Search for the cell housing the specified text and yield its (x, y) center coordinate. 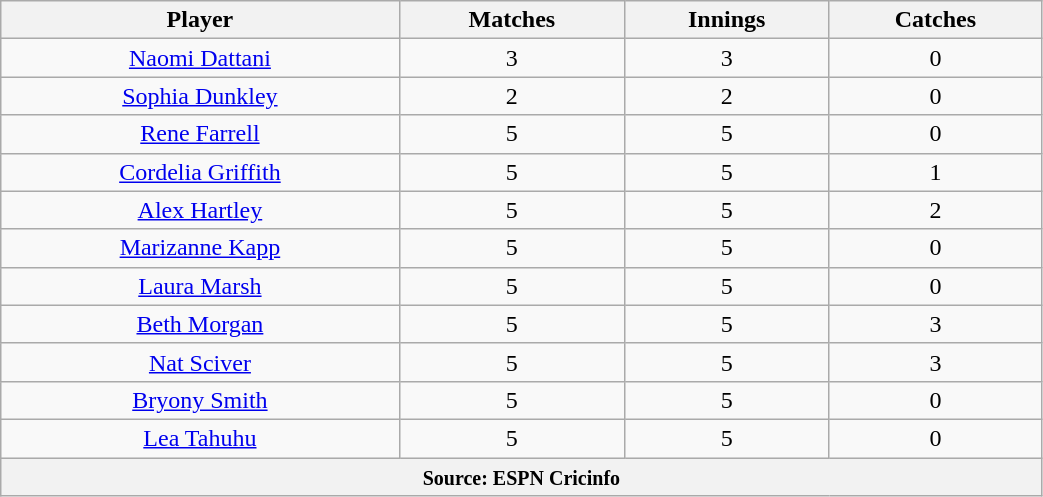
Innings (727, 20)
Laura Marsh (200, 286)
Beth Morgan (200, 324)
Naomi Dattani (200, 58)
1 (936, 172)
Player (200, 20)
Rene Farrell (200, 134)
Nat Sciver (200, 362)
Matches (512, 20)
Catches (936, 20)
Sophia Dunkley (200, 96)
Source: ESPN Cricinfo (522, 477)
Marizanne Kapp (200, 248)
Cordelia Griffith (200, 172)
Bryony Smith (200, 400)
Alex Hartley (200, 210)
Lea Tahuhu (200, 438)
